Extract the (X, Y) coordinate from the center of the cell holding the provided text.  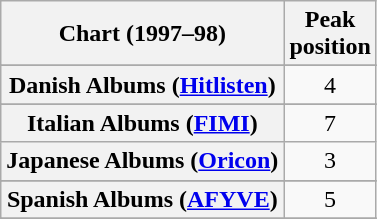
Italian Albums (FIMI) (142, 123)
Japanese Albums (Oricon) (142, 161)
3 (330, 161)
Spanish Albums (AFYVE) (142, 199)
5 (330, 199)
Peakposition (330, 34)
7 (330, 123)
Danish Albums (Hitlisten) (142, 85)
Chart (1997–98) (142, 34)
4 (330, 85)
